Capture the cell that displays the provided text and extract its [X, Y] central coordinate. 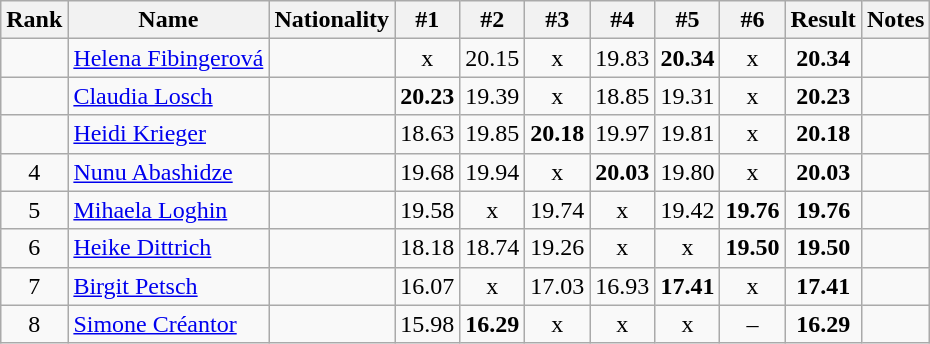
#1 [428, 20]
18.18 [428, 248]
19.68 [428, 172]
Birgit Petsch [168, 286]
8 [34, 324]
7 [34, 286]
19.83 [622, 58]
18.63 [428, 134]
19.94 [492, 172]
Nunu Abashidze [168, 172]
#5 [688, 20]
Notes [895, 20]
17.03 [558, 286]
Mihaela Loghin [168, 210]
19.97 [622, 134]
19.26 [558, 248]
Rank [34, 20]
19.81 [688, 134]
19.31 [688, 96]
Result [823, 20]
18.74 [492, 248]
#6 [752, 20]
Claudia Losch [168, 96]
19.80 [688, 172]
18.85 [622, 96]
Helena Fibingerová [168, 58]
Simone Créantor [168, 324]
19.74 [558, 210]
#3 [558, 20]
#4 [622, 20]
Nationality [332, 20]
– [752, 324]
Heidi Krieger [168, 134]
19.58 [428, 210]
5 [34, 210]
16.07 [428, 286]
4 [34, 172]
6 [34, 248]
16.93 [622, 286]
#2 [492, 20]
19.39 [492, 96]
Name [168, 20]
19.85 [492, 134]
20.15 [492, 58]
19.42 [688, 210]
Heike Dittrich [168, 248]
15.98 [428, 324]
